Locate the cell with the specified text and output its [X, Y] center coordinate. 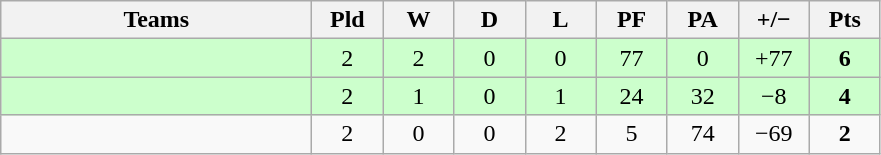
32 [702, 96]
6 [844, 58]
+77 [774, 58]
−8 [774, 96]
Pts [844, 20]
+/− [774, 20]
4 [844, 96]
5 [632, 134]
Pld [348, 20]
−69 [774, 134]
77 [632, 58]
74 [702, 134]
D [490, 20]
Teams [156, 20]
W [418, 20]
L [560, 20]
24 [632, 96]
PF [632, 20]
PA [702, 20]
